Return the [x, y] coordinate for the center point of the cell that contains the specified text.  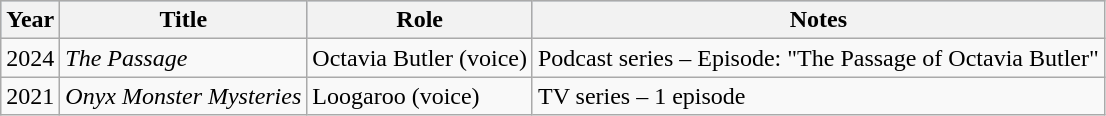
Title [184, 20]
Octavia Butler (voice) [420, 58]
The Passage [184, 58]
2021 [30, 96]
Year [30, 20]
TV series – 1 episode [818, 96]
Notes [818, 20]
Loogaroo (voice) [420, 96]
Role [420, 20]
2024 [30, 58]
Onyx Monster Mysteries [184, 96]
Podcast series – Episode: "The Passage of Octavia Butler" [818, 58]
